Identify which cell holds the provided text, then report its [x, y] central coordinate. 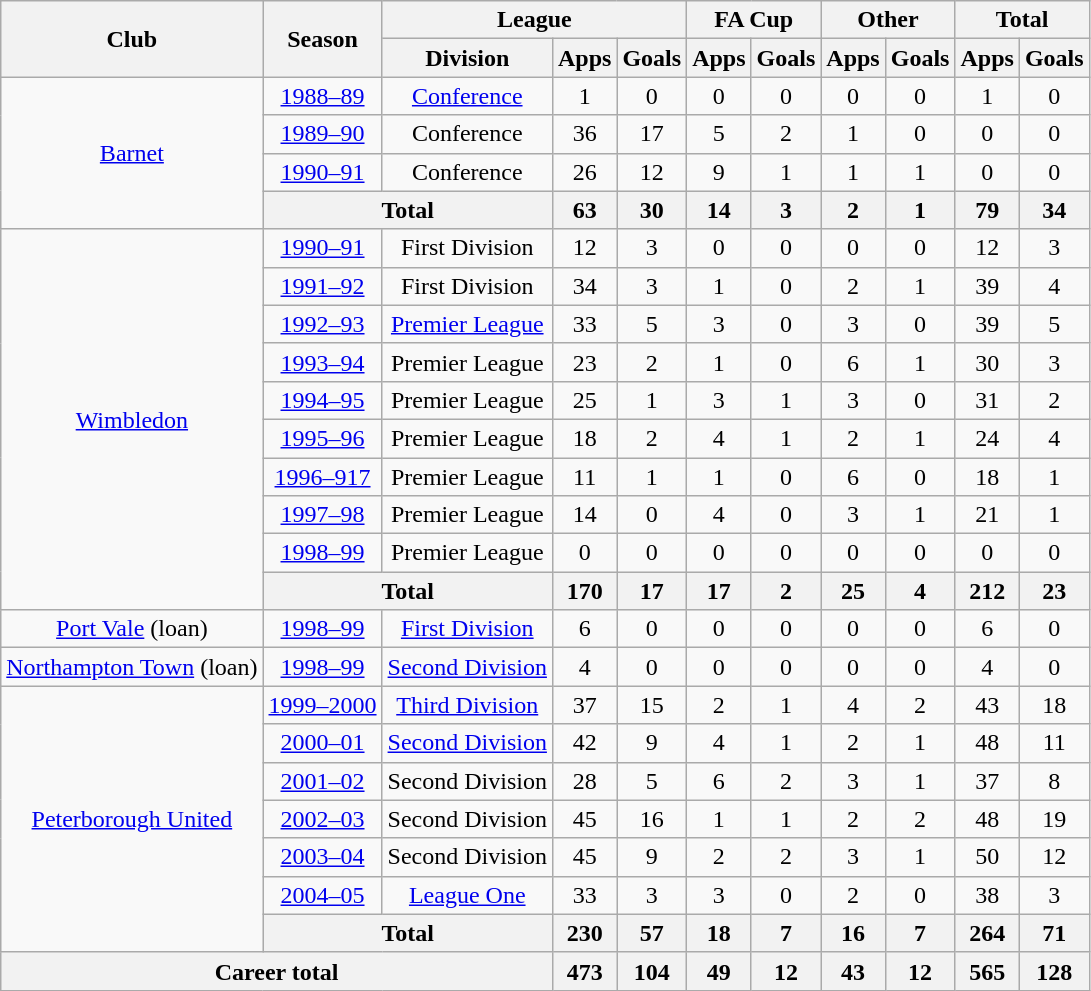
19 [1054, 819]
1988–89 [322, 96]
565 [987, 971]
Wimbledon [132, 420]
230 [584, 933]
League One [467, 895]
24 [987, 438]
28 [584, 781]
Other [888, 20]
2001–02 [322, 781]
26 [584, 172]
1997–98 [322, 515]
170 [584, 591]
15 [652, 705]
1991–92 [322, 286]
473 [584, 971]
1995–96 [322, 438]
2000–01 [322, 743]
1996–917 [322, 477]
31 [987, 400]
104 [652, 971]
1989–90 [322, 134]
Barnet [132, 153]
57 [652, 933]
Division [467, 58]
8 [1054, 781]
212 [987, 591]
1994–95 [322, 400]
71 [1054, 933]
36 [584, 134]
50 [987, 857]
264 [987, 933]
Career total [277, 971]
2004–05 [322, 895]
79 [987, 210]
49 [719, 971]
Port Vale (loan) [132, 629]
Season [322, 39]
FA Cup [754, 20]
2003–04 [322, 857]
38 [987, 895]
1993–94 [322, 362]
42 [584, 743]
Third Division [467, 705]
Peterborough United [132, 819]
Club [132, 39]
63 [584, 210]
League [534, 20]
128 [1054, 971]
21 [987, 515]
1992–93 [322, 324]
2002–03 [322, 819]
Northampton Town (loan) [132, 667]
1999–2000 [322, 705]
